Return the [x, y] coordinate for the center point of the cell that contains the specified text.  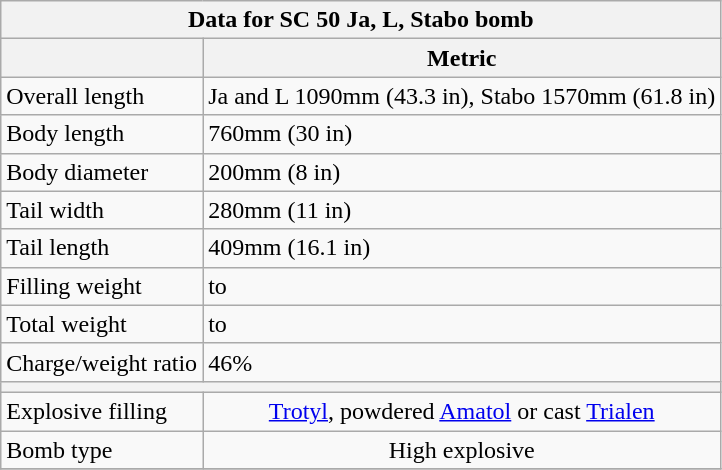
409mm (16.1 in) [462, 248]
200mm (8 in) [462, 172]
Metric [462, 58]
Body diameter [102, 172]
High explosive [462, 449]
Charge/weight ratio [102, 362]
760mm (30 in) [462, 134]
Bomb type [102, 449]
46% [462, 362]
Filling weight [102, 286]
Trotyl, powdered Amatol or cast Trialen [462, 411]
Body length [102, 134]
Tail length [102, 248]
Total weight [102, 324]
Ja and L 1090mm (43.3 in), Stabo 1570mm (61.8 in) [462, 96]
Explosive filling [102, 411]
280mm (11 in) [462, 210]
Data for SC 50 Ja, L, Stabo bomb [361, 20]
Overall length [102, 96]
Tail width [102, 210]
